Locate the cell with the specified text and output its [X, Y] center coordinate. 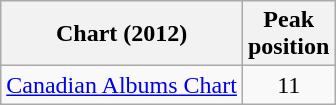
11 [288, 85]
Peakposition [288, 34]
Chart (2012) [122, 34]
Canadian Albums Chart [122, 85]
